Detect which cell encompasses the target text, then output its (X, Y) center coordinate. 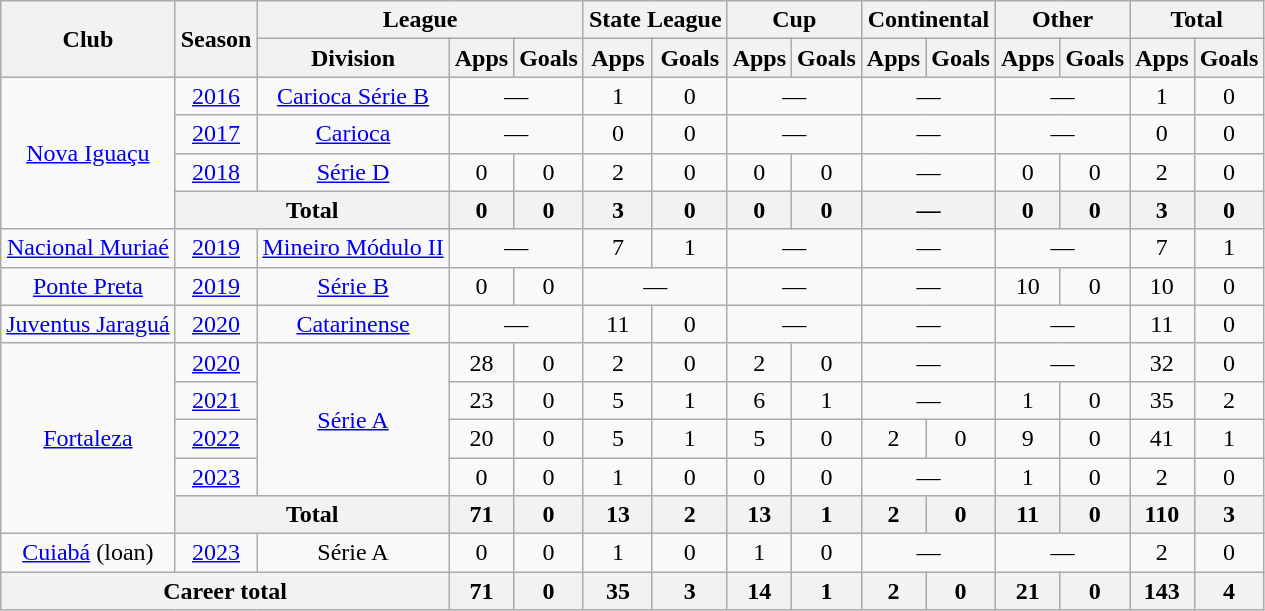
Série D (353, 172)
Career total (225, 591)
Cuiabá (loan) (88, 553)
Ponte Preta (88, 286)
Club (88, 39)
28 (481, 362)
2022 (216, 438)
2017 (216, 134)
143 (1162, 591)
14 (759, 591)
Fortaleza (88, 438)
Mineiro Módulo II (353, 248)
Nacional Muriaé (88, 248)
Juventus Jaraguá (88, 324)
32 (1162, 362)
20 (481, 438)
4 (1229, 591)
Catarinense (353, 324)
6 (759, 400)
41 (1162, 438)
23 (481, 400)
League (420, 20)
21 (1027, 591)
Série B (353, 286)
Season (216, 39)
2021 (216, 400)
Carioca Série B (353, 96)
Continental (928, 20)
Cup (794, 20)
9 (1027, 438)
110 (1162, 515)
Division (353, 58)
Carioca (353, 134)
Nova Iguaçu (88, 153)
State League (655, 20)
2018 (216, 172)
Other (1062, 20)
2016 (216, 96)
